Return [x, y] of the center of cell containing provided text 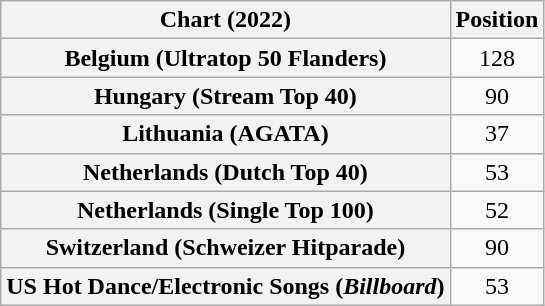
128 [497, 58]
Netherlands (Single Top 100) [226, 210]
Hungary (Stream Top 40) [226, 96]
Netherlands (Dutch Top 40) [226, 172]
Belgium (Ultratop 50 Flanders) [226, 58]
Position [497, 20]
52 [497, 210]
US Hot Dance/Electronic Songs (Billboard) [226, 286]
Switzerland (Schweizer Hitparade) [226, 248]
Lithuania (AGATA) [226, 134]
37 [497, 134]
Chart (2022) [226, 20]
